From the cell containing the given text, extract its center point as (x, y) coordinate. 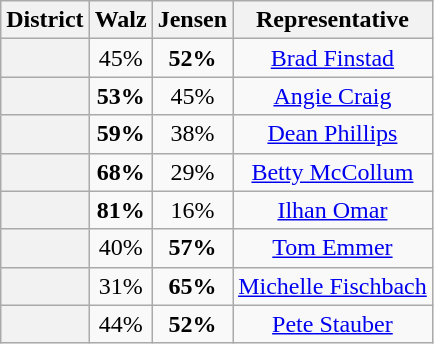
53% (120, 96)
68% (120, 172)
Jensen (192, 20)
81% (120, 210)
59% (120, 134)
Brad Finstad (333, 58)
Pete Stauber (333, 324)
38% (192, 134)
40% (120, 248)
44% (120, 324)
Betty McCollum (333, 172)
Dean Phillips (333, 134)
District (45, 20)
Representative (333, 20)
Angie Craig (333, 96)
31% (120, 286)
29% (192, 172)
57% (192, 248)
Tom Emmer (333, 248)
65% (192, 286)
16% (192, 210)
Michelle Fischbach (333, 286)
Walz (120, 20)
Ilhan Omar (333, 210)
